Return [X, Y] of the center of cell containing provided text 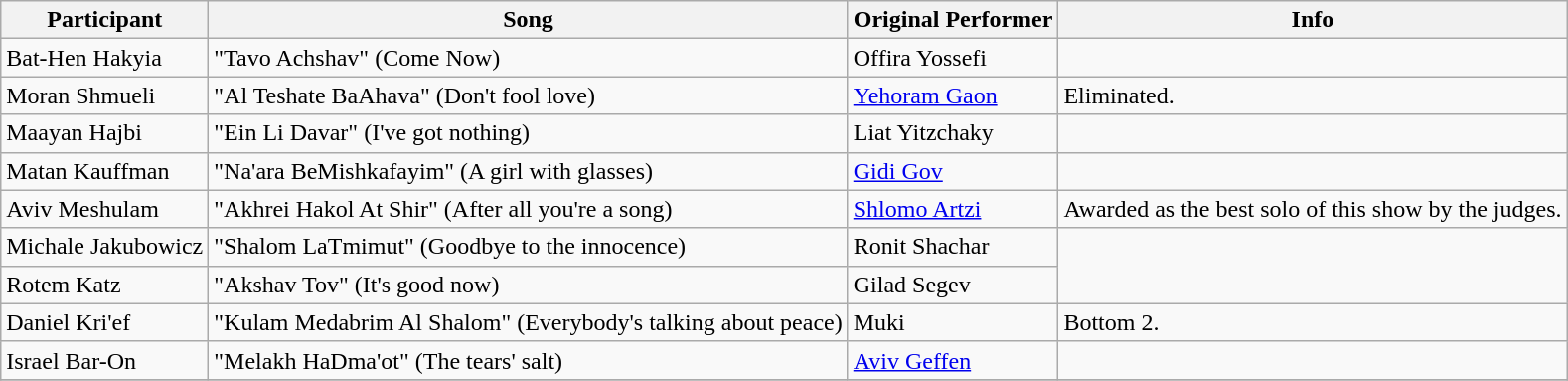
"Tavo Achshav" (Come Now) [529, 58]
"Ein Li Davar" (I've got nothing) [529, 133]
Maayan Hajbi [105, 133]
Gilad Segev [953, 285]
Daniel Kri'ef [105, 322]
"Akhrei Hakol At Shir" (After all you're a song) [529, 209]
Original Performer [953, 20]
Bottom 2. [1313, 322]
Gidi Gov [953, 171]
Muki [953, 322]
Rotem Katz [105, 285]
"Melakh HaDma'ot" (The tears' salt) [529, 360]
"Shalom LaTmimut" (Goodbye to the innocence) [529, 247]
"Akshav Tov" (It's good now) [529, 285]
"Na'ara BeMishkafayim" (A girl with glasses) [529, 171]
Eliminated. [1313, 95]
Shlomo Artzi [953, 209]
Moran Shmueli [105, 95]
Participant [105, 20]
Bat-Hen Hakyia [105, 58]
Aviv Geffen [953, 360]
Awarded as the best solo of this show by the judges. [1313, 209]
"Al Teshate BaAhava" (Don't fool love) [529, 95]
Matan Kauffman [105, 171]
Offira Yossefi [953, 58]
Michale Jakubowicz [105, 247]
Aviv Meshulam [105, 209]
Ronit Shachar [953, 247]
Song [529, 20]
"Kulam Medabrim Al Shalom" (Everybody's talking about peace) [529, 322]
Yehoram Gaon [953, 95]
Info [1313, 20]
Israel Bar-On [105, 360]
Liat Yitzchaky [953, 133]
